Capture the cell that displays the provided text and extract its [X, Y] central coordinate. 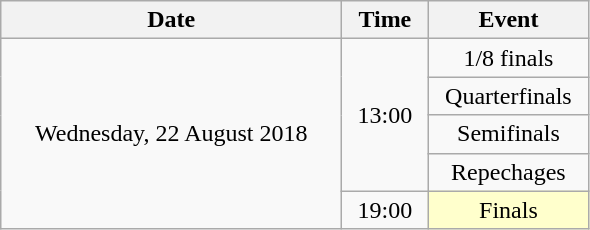
Finals [508, 210]
Wednesday, 22 August 2018 [172, 134]
Event [508, 20]
Time [385, 20]
19:00 [385, 210]
Semifinals [508, 134]
13:00 [385, 115]
Date [172, 20]
Quarterfinals [508, 96]
Repechages [508, 172]
1/8 finals [508, 58]
